Extract the [x, y] coordinate from the center of the cell holding the provided text.  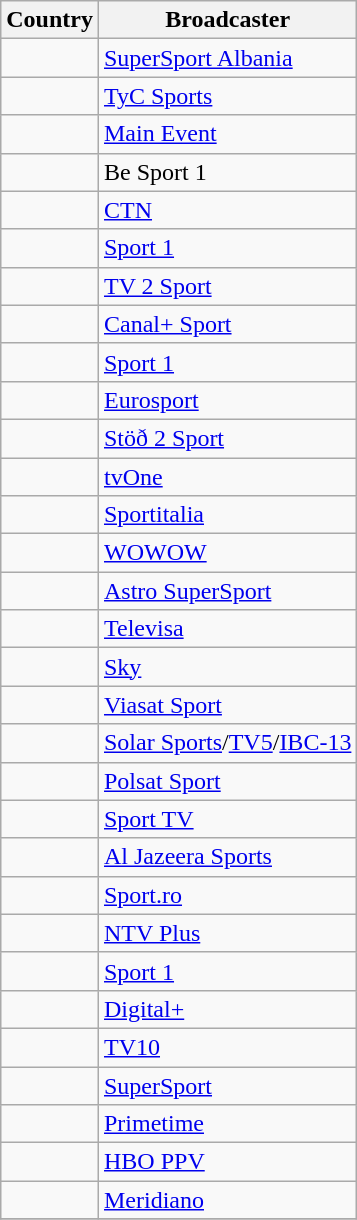
Be Sport 1 [227, 172]
tvOne [227, 477]
Astro SuperSport [227, 591]
Meridiano [227, 1200]
HBO PPV [227, 1162]
Viasat Sport [227, 705]
Sky [227, 667]
WOWOW [227, 553]
TyC Sports [227, 96]
Digital+ [227, 1009]
CTN [227, 210]
Eurosport [227, 400]
TV10 [227, 1047]
Broadcaster [227, 20]
Stöð 2 Sport [227, 438]
NTV Plus [227, 933]
SuperSport Albania [227, 58]
Solar Sports/TV5/IBC-13 [227, 743]
Primetime [227, 1124]
Polsat Sport [227, 781]
Al Jazeera Sports [227, 857]
Sport TV [227, 819]
Sportitalia [227, 515]
Sport.ro [227, 895]
Country [50, 20]
Televisa [227, 629]
SuperSport [227, 1085]
TV 2 Sport [227, 286]
Canal+ Sport [227, 324]
Main Event [227, 134]
